Provide the [X, Y] coordinate of the cell's center where the given text is located.  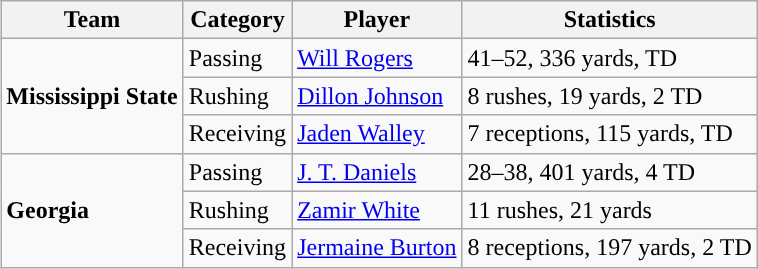
7 receptions, 115 yards, TD [610, 134]
Category [237, 20]
11 rushes, 21 yards [610, 210]
Georgia [92, 210]
J. T. Daniels [377, 172]
41–52, 336 yards, TD [610, 58]
Jermaine Burton [377, 248]
Team [92, 20]
8 rushes, 19 yards, 2 TD [610, 96]
Player [377, 20]
Mississippi State [92, 96]
Zamir White [377, 210]
28–38, 401 yards, 4 TD [610, 172]
Will Rogers [377, 58]
Dillon Johnson [377, 96]
8 receptions, 197 yards, 2 TD [610, 248]
Jaden Walley [377, 134]
Statistics [610, 20]
